Capture the cell that displays the provided text and extract its (x, y) central coordinate. 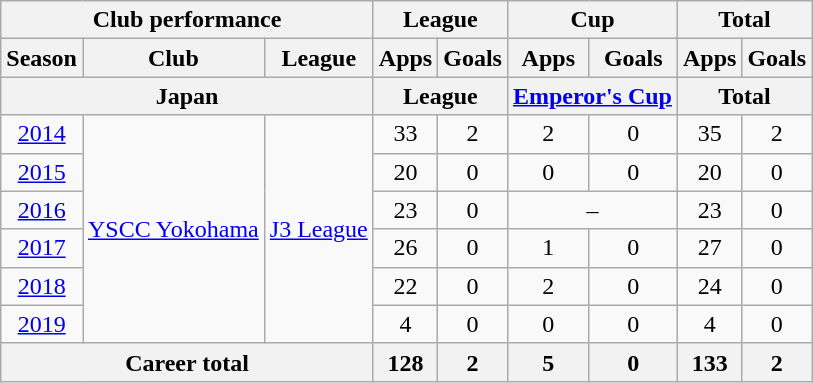
2019 (42, 324)
33 (405, 134)
Career total (188, 362)
2017 (42, 248)
Cup (592, 20)
Japan (188, 96)
22 (405, 286)
27 (709, 248)
YSCC Yokohama (173, 229)
2016 (42, 210)
128 (405, 362)
2014 (42, 134)
Club (173, 58)
35 (709, 134)
Season (42, 58)
26 (405, 248)
133 (709, 362)
5 (548, 362)
24 (709, 286)
1 (548, 248)
Emperor's Cup (592, 96)
2015 (42, 172)
2018 (42, 286)
– (592, 210)
J3 League (318, 229)
Club performance (188, 20)
